For the text-containing cell, return its midpoint in (x, y) coordinate format. 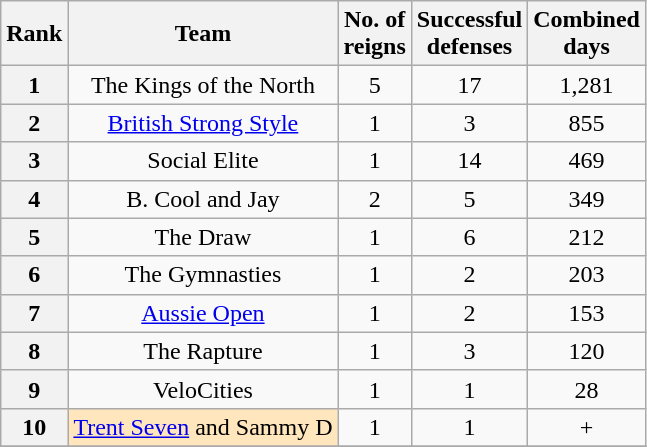
8 (34, 351)
4 (34, 199)
Social Elite (203, 161)
28 (587, 389)
British Strong Style (203, 123)
The Kings of the North (203, 85)
212 (587, 237)
10 (34, 427)
VeloCities (203, 389)
Successfuldefenses (469, 34)
349 (587, 199)
7 (34, 313)
203 (587, 275)
14 (469, 161)
855 (587, 123)
9 (34, 389)
17 (469, 85)
The Draw (203, 237)
B. Cool and Jay (203, 199)
Trent Seven and Sammy D (203, 427)
No. ofreigns (374, 34)
Combineddays (587, 34)
The Gymnasties (203, 275)
Team (203, 34)
+ (587, 427)
1,281 (587, 85)
469 (587, 161)
120 (587, 351)
The Rapture (203, 351)
Rank (34, 34)
Aussie Open (203, 313)
153 (587, 313)
